Scan for the cell matching the given text and deliver its (x, y) coordinate at center. 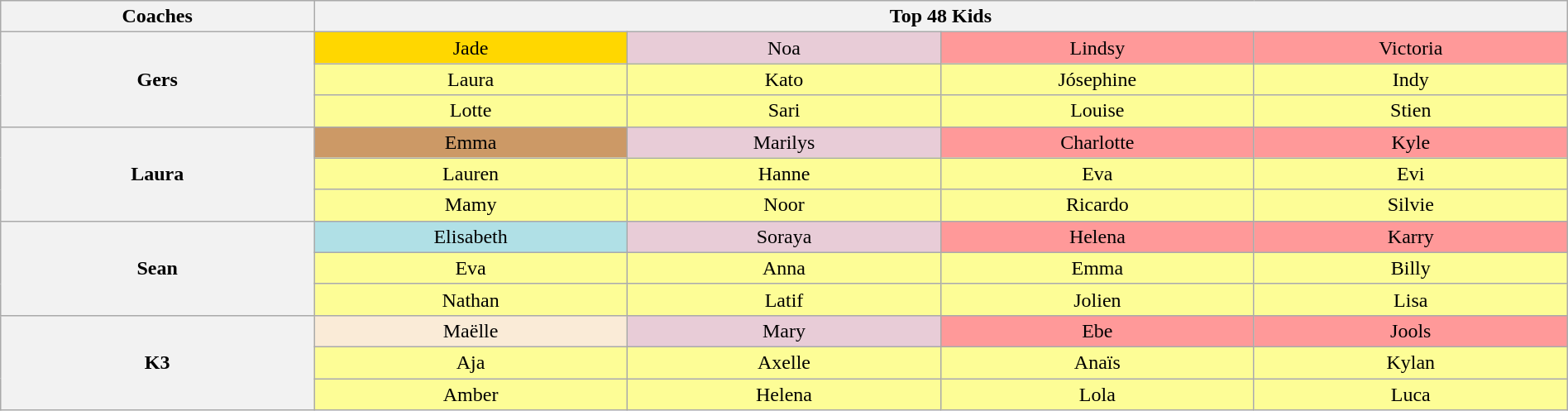
Anna (784, 268)
Kylan (1411, 362)
Noor (784, 205)
Aja (471, 362)
Gers (157, 79)
Jools (1411, 331)
Nathan (471, 299)
Maëlle (471, 331)
Stien (1411, 111)
Lotte (471, 111)
Latif (784, 299)
Charlotte (1097, 142)
Soraya (784, 237)
Amber (471, 394)
Mamy (471, 205)
Louise (1097, 111)
Kyle (1411, 142)
Sari (784, 111)
Luca (1411, 394)
Elisabeth (471, 237)
Kato (784, 79)
Silvie (1411, 205)
Jósephine (1097, 79)
Lola (1097, 394)
Evi (1411, 174)
Axelle (784, 362)
Victoria (1411, 48)
Jade (471, 48)
Ricardo (1097, 205)
Ebe (1097, 331)
Karry (1411, 237)
Sean (157, 268)
Billy (1411, 268)
Lindsy (1097, 48)
Hanne (784, 174)
Jolien (1097, 299)
Noa (784, 48)
Lauren (471, 174)
Top 48 Kids (941, 17)
Mary (784, 331)
Anaïs (1097, 362)
Indy (1411, 79)
Lisa (1411, 299)
Coaches (157, 17)
K3 (157, 362)
Marilys (784, 142)
